Return (x, y) of the center of cell containing provided text 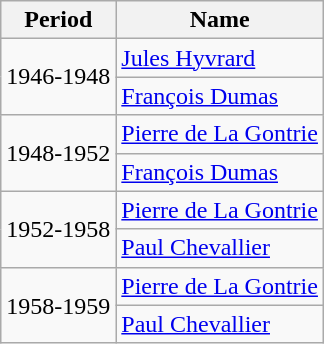
1952-1958 (58, 229)
1948-1952 (58, 153)
1958-1959 (58, 305)
1946-1948 (58, 77)
Jules Hyvrard (220, 58)
Name (220, 20)
Period (58, 20)
